Output the (x, y) coordinate of the center of the cell containing the given text.  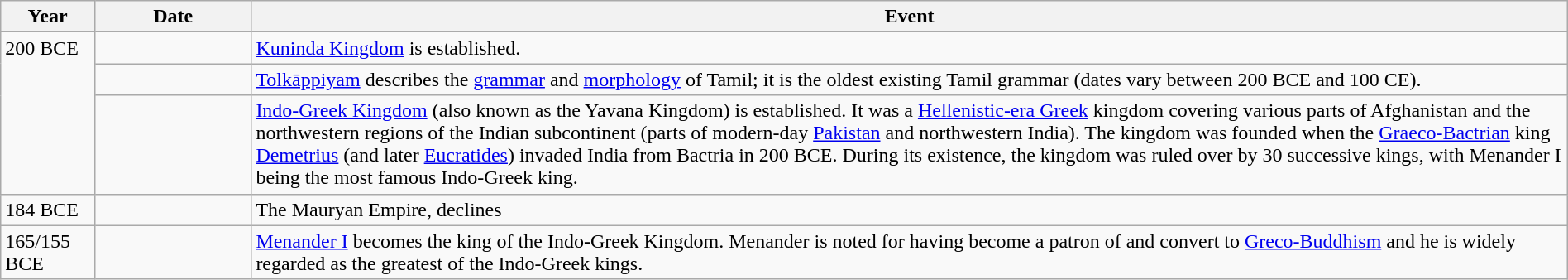
165/155 BCE (48, 252)
Date (172, 17)
Kuninda Kingdom is established. (910, 48)
Tolkāppiyam describes the grammar and morphology of Tamil; it is the oldest existing Tamil grammar (dates vary between 200 BCE and 100 CE). (910, 80)
200 BCE (48, 113)
Event (910, 17)
Year (48, 17)
The Mauryan Empire, declines (910, 210)
184 BCE (48, 210)
